Locate the cell with the specified text and output its [x, y] center coordinate. 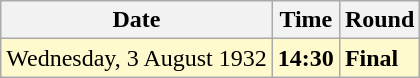
14:30 [306, 58]
Time [306, 20]
Date [137, 20]
Round [379, 20]
Final [379, 58]
Wednesday, 3 August 1932 [137, 58]
